Search for the cell housing the specified text and yield its [X, Y] center coordinate. 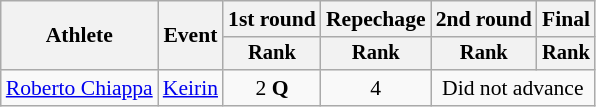
Event [190, 36]
Keirin [190, 88]
2 Q [272, 88]
1st round [272, 19]
Repechage [376, 19]
2nd round [484, 19]
4 [376, 88]
Final [566, 19]
Roberto Chiappa [80, 88]
Did not advance [513, 88]
Athlete [80, 36]
